Capture the cell that displays the provided text and extract its (X, Y) central coordinate. 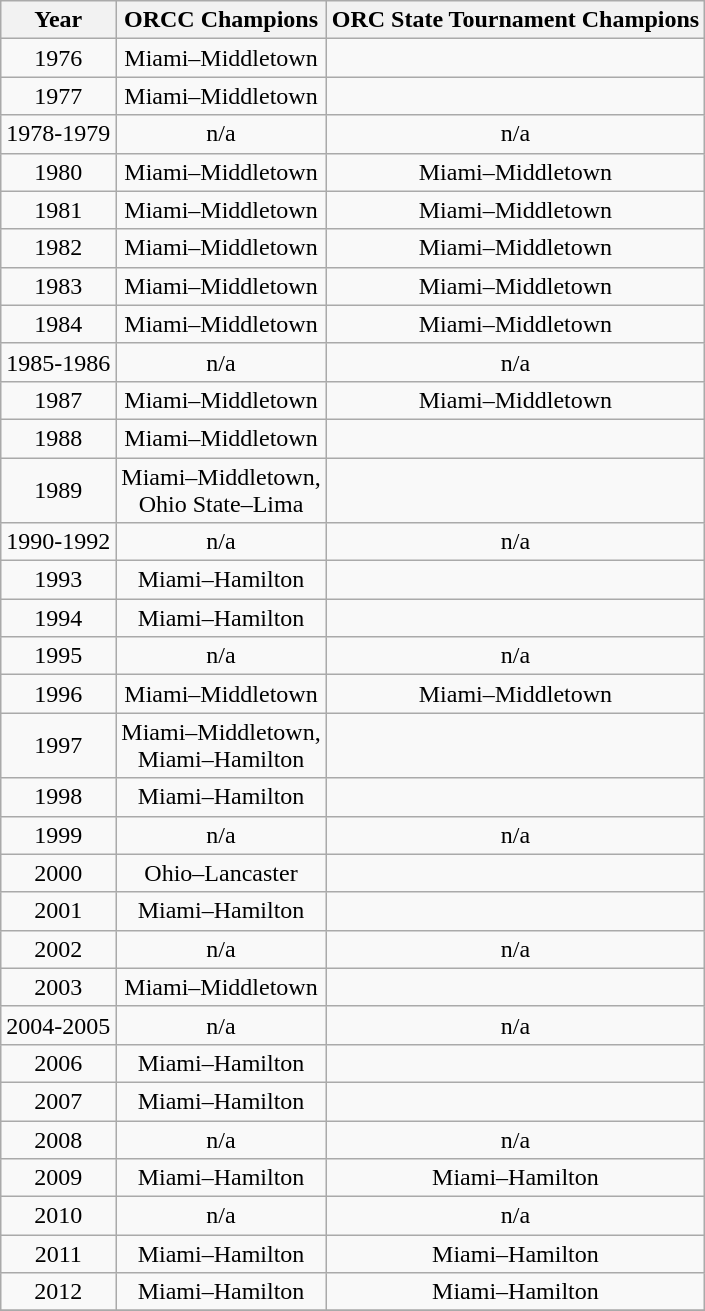
2009 (58, 1178)
1982 (58, 248)
1997 (58, 746)
Year (58, 20)
2008 (58, 1139)
1990-1992 (58, 542)
ORC State Tournament Champions (515, 20)
2001 (58, 911)
1985-1986 (58, 362)
2002 (58, 949)
1977 (58, 96)
1983 (58, 286)
1998 (58, 797)
1981 (58, 210)
2007 (58, 1101)
2010 (58, 1216)
1976 (58, 58)
1984 (58, 324)
1995 (58, 656)
2012 (58, 1292)
1999 (58, 835)
1987 (58, 400)
2011 (58, 1254)
ORCC Champions (221, 20)
Miami–Middletown,Ohio State–Lima (221, 490)
1978-1979 (58, 134)
Ohio–Lancaster (221, 873)
1988 (58, 438)
1996 (58, 694)
2006 (58, 1063)
1980 (58, 172)
1989 (58, 490)
Miami–Middletown,Miami–Hamilton (221, 746)
2003 (58, 987)
2000 (58, 873)
2004-2005 (58, 1025)
1994 (58, 618)
1993 (58, 580)
